Identify which cell holds the provided text, then report its [x, y] central coordinate. 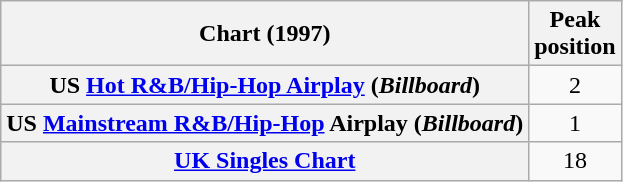
Peakposition [575, 34]
1 [575, 123]
US Hot R&B/Hip-Hop Airplay (Billboard) [265, 85]
UK Singles Chart [265, 161]
2 [575, 85]
Chart (1997) [265, 34]
US Mainstream R&B/Hip-Hop Airplay (Billboard) [265, 123]
18 [575, 161]
